Identify which cell holds the provided text, then report its (x, y) central coordinate. 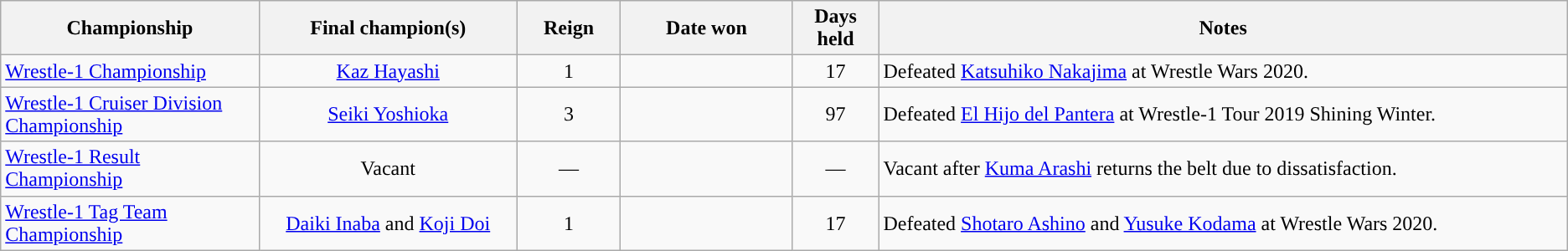
Championship (130, 28)
Wrestle-1 Cruiser Division Championship (130, 114)
Vacant (388, 169)
3 (568, 114)
Date won (707, 28)
Defeated Shotaro Ashino and Yusuke Kodama at Wrestle Wars 2020. (1223, 223)
Daiki Inaba and Koji Doi (388, 223)
Defeated Katsuhiko Nakajima at Wrestle Wars 2020. (1223, 71)
97 (836, 114)
Days held (836, 28)
Wrestle-1 Championship (130, 71)
Seiki Yoshioka (388, 114)
Notes (1223, 28)
Defeated El Hijo del Pantera at Wrestle-1 Tour 2019 Shining Winter. (1223, 114)
Kaz Hayashi (388, 71)
Wrestle-1 Result Championship (130, 169)
Final champion(s) (388, 28)
Wrestle-1 Tag Team Championship (130, 223)
Reign (568, 28)
Vacant after Kuma Arashi returns the belt due to dissatisfaction. (1223, 169)
